Output the [X, Y] coordinate of the center of the cell containing the given text.  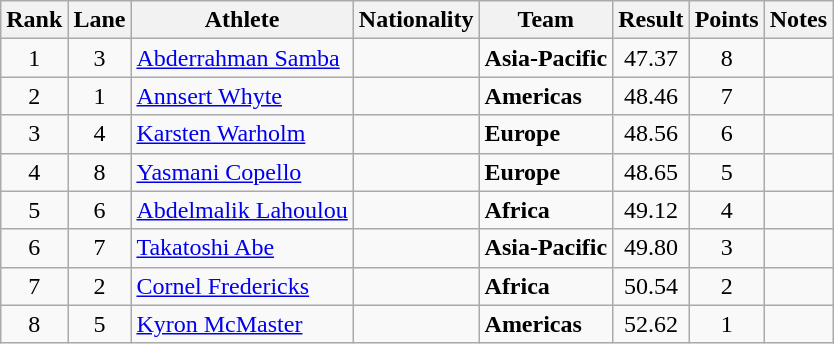
Lane [100, 20]
48.46 [651, 96]
Points [726, 20]
Annsert Whyte [242, 96]
Athlete [242, 20]
Notes [798, 20]
49.80 [651, 248]
Karsten Warholm [242, 134]
49.12 [651, 210]
Team [546, 20]
47.37 [651, 58]
Nationality [416, 20]
Cornel Fredericks [242, 286]
48.56 [651, 134]
48.65 [651, 172]
Kyron McMaster [242, 324]
Rank [34, 20]
Abdelmalik Lahoulou [242, 210]
Takatoshi Abe [242, 248]
Result [651, 20]
Yasmani Copello [242, 172]
50.54 [651, 286]
Abderrahman Samba [242, 58]
52.62 [651, 324]
